Provide the [X, Y] coordinate of the cell's center where the given text is located.  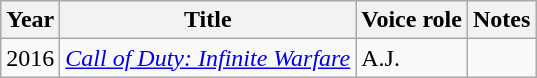
Notes [501, 20]
Title [208, 20]
2016 [30, 58]
Voice role [412, 20]
Year [30, 20]
Call of Duty: Infinite Warfare [208, 58]
A.J. [412, 58]
